Scan for the cell matching the given text and deliver its (X, Y) coordinate at center. 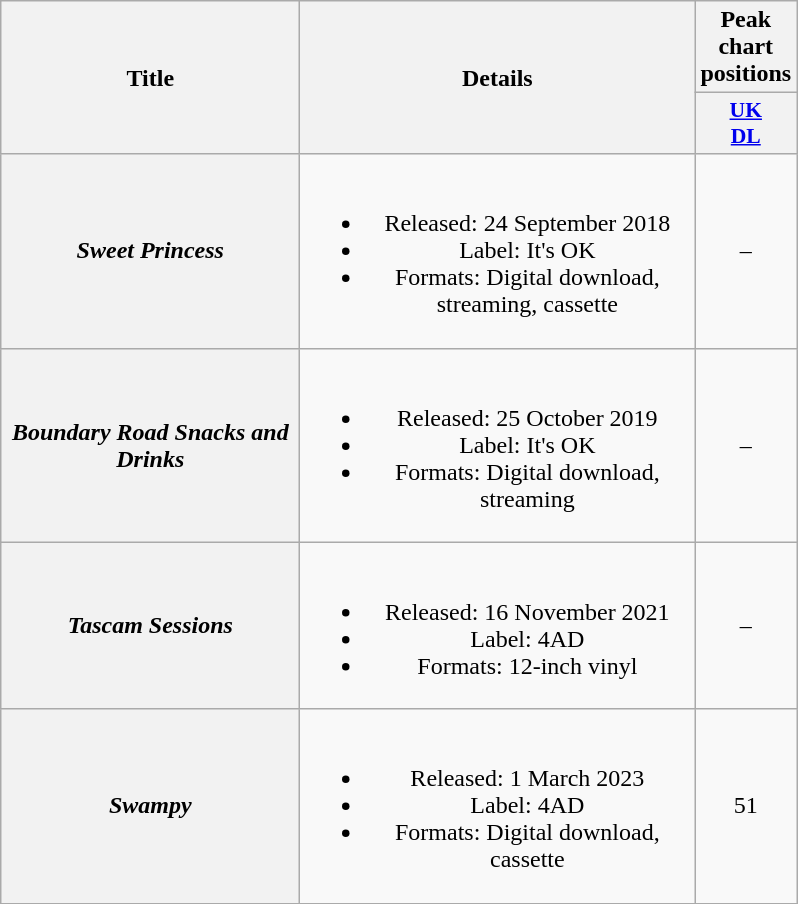
Released: 25 October 2019Label: It's OKFormats: Digital download, streaming (498, 445)
Title (150, 78)
Released: 16 November 2021Label: 4ADFormats: 12-inch vinyl (498, 626)
51 (746, 806)
Tascam Sessions (150, 626)
Peak chart positions (746, 47)
Boundary Road Snacks and Drinks (150, 445)
Sweet Princess (150, 251)
Details (498, 78)
Released: 1 March 2023Label: 4ADFormats: Digital download, cassette (498, 806)
UKDL (746, 124)
Released: 24 September 2018Label: It's OKFormats: Digital download, streaming, cassette (498, 251)
Swampy (150, 806)
